Return (x, y) of the center of cell containing provided text 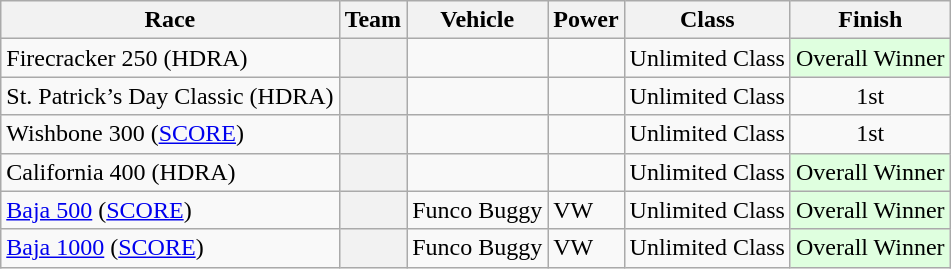
St. Patrick’s Day Classic (HDRA) (170, 96)
Baja 1000 (SCORE) (170, 248)
Vehicle (478, 20)
Firecracker 250 (HDRA) (170, 58)
Finish (870, 20)
Class (707, 20)
Team (373, 20)
Baja 500 (SCORE) (170, 210)
California 400 (HDRA) (170, 172)
Power (586, 20)
Wishbone 300 (SCORE) (170, 134)
Race (170, 20)
